Identify which cell holds the provided text, then report its [x, y] central coordinate. 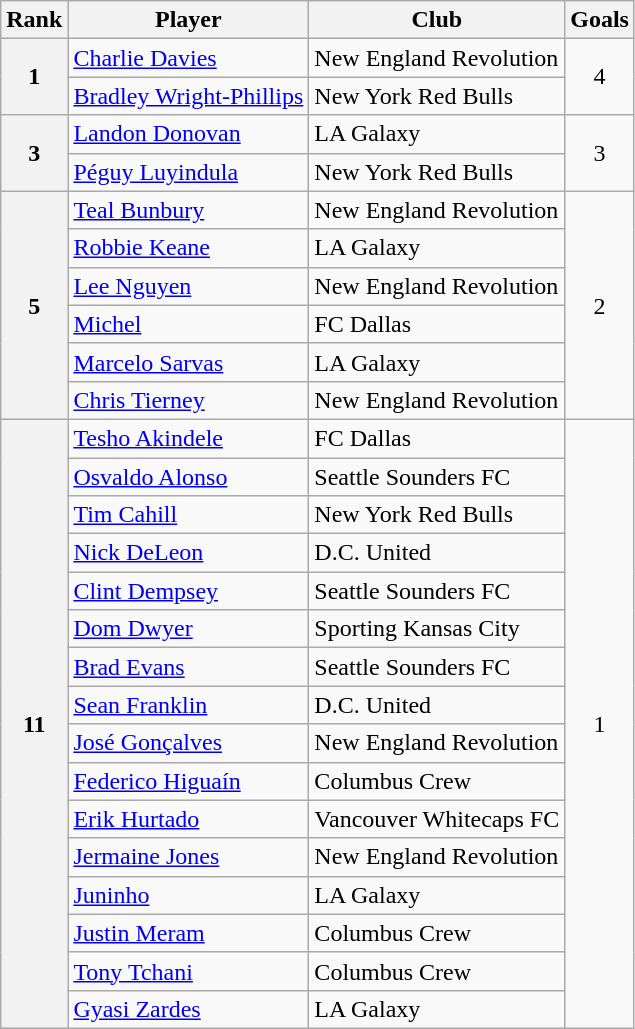
Tim Cahill [188, 515]
Vancouver Whitecaps FC [437, 819]
Lee Nguyen [188, 286]
Clint Dempsey [188, 591]
Player [188, 20]
Sporting Kansas City [437, 629]
Marcelo Sarvas [188, 362]
Chris Tierney [188, 400]
Teal Bunbury [188, 210]
Sean Franklin [188, 705]
Goals [600, 20]
4 [600, 77]
11 [34, 724]
Brad Evans [188, 667]
Federico Higuaín [188, 781]
Robbie Keane [188, 248]
Tesho Akindele [188, 438]
Nick DeLeon [188, 553]
Jermaine Jones [188, 857]
Michel [188, 324]
Justin Meram [188, 933]
Landon Donovan [188, 134]
Dom Dwyer [188, 629]
Osvaldo Alonso [188, 477]
Juninho [188, 895]
Gyasi Zardes [188, 1009]
Tony Tchani [188, 971]
Erik Hurtado [188, 819]
Club [437, 20]
2 [600, 305]
Bradley Wright-Phillips [188, 96]
José Gonçalves [188, 743]
Péguy Luyindula [188, 172]
Rank [34, 20]
Charlie Davies [188, 58]
5 [34, 305]
